From the cell containing the given text, extract its center point as [X, Y] coordinate. 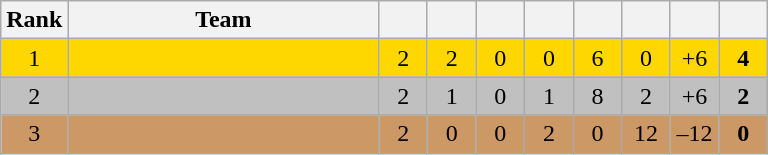
–12 [694, 134]
4 [744, 58]
Team [224, 20]
12 [646, 134]
3 [34, 134]
8 [598, 96]
Rank [34, 20]
6 [598, 58]
